Extract the (x, y) coordinate from the center of the cell holding the provided text.  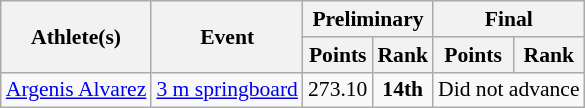
Argenis Alvarez (76, 90)
Event (227, 36)
Did not advance (509, 90)
Preliminary (368, 19)
14th (402, 90)
Athlete(s) (76, 36)
3 m springboard (227, 90)
Final (509, 19)
273.10 (338, 90)
